Detect which cell encompasses the target text, then output its (x, y) center coordinate. 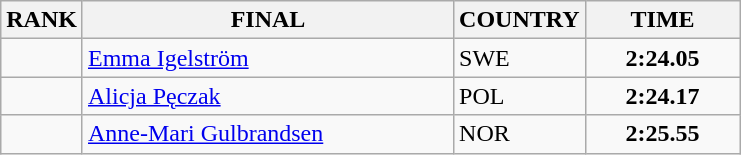
2:24.05 (662, 58)
RANK (42, 20)
NOR (520, 134)
Emma Igelström (268, 58)
2:25.55 (662, 134)
COUNTRY (520, 20)
FINAL (268, 20)
Anne-Mari Gulbrandsen (268, 134)
POL (520, 96)
TIME (662, 20)
Alicja Pęczak (268, 96)
2:24.17 (662, 96)
SWE (520, 58)
